Capture the cell that displays the provided text and extract its (x, y) central coordinate. 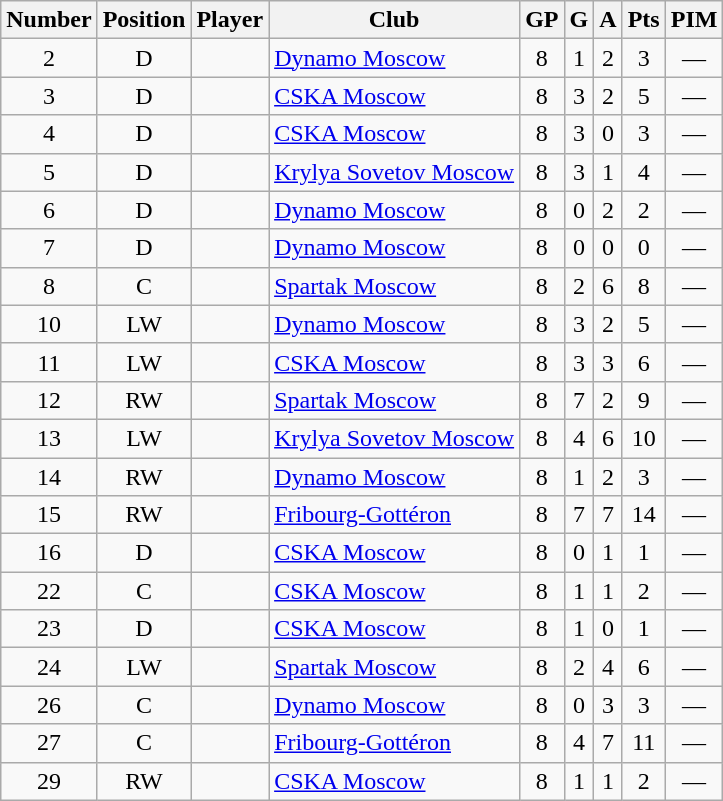
Club (394, 20)
27 (49, 743)
12 (49, 400)
24 (49, 667)
16 (49, 553)
22 (49, 591)
23 (49, 629)
A (608, 20)
PIM (694, 20)
9 (644, 400)
29 (49, 781)
Number (49, 20)
26 (49, 705)
Player (230, 20)
15 (49, 515)
Position (144, 20)
Pts (644, 20)
GP (542, 20)
G (579, 20)
13 (49, 438)
